Find where the given text appears and provide that cell's center as (X, Y) coordinate. 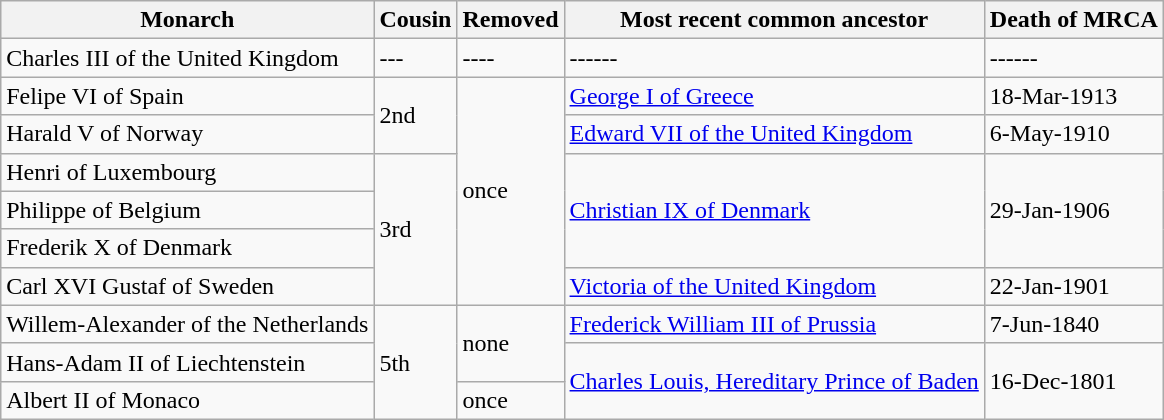
3rd (416, 229)
George I of Greece (774, 96)
29-Jan-1906 (1074, 210)
2nd (416, 115)
Most recent common ancestor (774, 20)
Philippe of Belgium (188, 210)
Frederick William III of Prussia (774, 324)
5th (416, 362)
Charles Louis, Hereditary Prince of Baden (774, 381)
none (510, 343)
22-Jan-1901 (1074, 286)
Harald V of Norway (188, 134)
Death of MRCA (1074, 20)
Hans-Adam II of Liechtenstein (188, 362)
18-Mar-1913 (1074, 96)
Willem-Alexander of the Netherlands (188, 324)
Removed (510, 20)
16-Dec-1801 (1074, 381)
Victoria of the United Kingdom (774, 286)
Felipe VI of Spain (188, 96)
Monarch (188, 20)
Carl XVI Gustaf of Sweden (188, 286)
---- (510, 58)
Edward VII of the United Kingdom (774, 134)
Albert II of Monaco (188, 400)
6-May-1910 (1074, 134)
Cousin (416, 20)
Henri of Luxembourg (188, 172)
Frederik X of Denmark (188, 248)
7-Jun-1840 (1074, 324)
Charles III of the United Kingdom (188, 58)
Christian IX of Denmark (774, 210)
--- (416, 58)
